Provide the [x, y] coordinate of the cell's center where the given text is located.  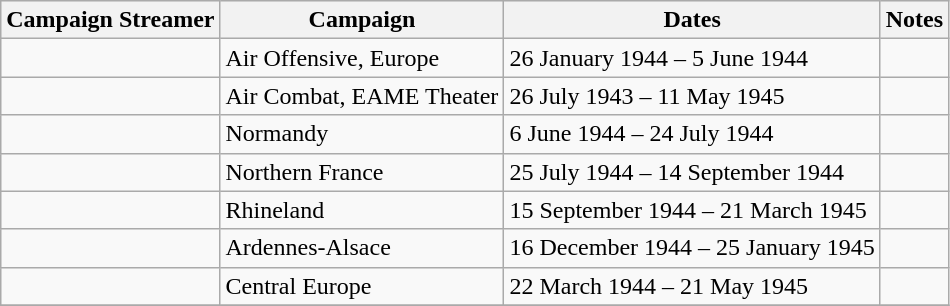
Northern France [362, 172]
Notes [914, 20]
Campaign Streamer [110, 20]
Campaign [362, 20]
22 March 1944 – 21 May 1945 [692, 286]
16 December 1944 – 25 January 1945 [692, 248]
Central Europe [362, 286]
6 June 1944 – 24 July 1944 [692, 134]
25 July 1944 – 14 September 1944 [692, 172]
Dates [692, 20]
26 July 1943 – 11 May 1945 [692, 96]
Air Offensive, Europe [362, 58]
Air Combat, EAME Theater [362, 96]
Ardennes-Alsace [362, 248]
26 January 1944 – 5 June 1944 [692, 58]
15 September 1944 – 21 March 1945 [692, 210]
Normandy [362, 134]
Rhineland [362, 210]
